Provide the [x, y] coordinate of the cell's center where the given text is located.  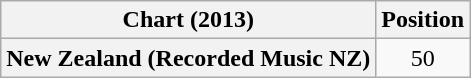
Position [423, 20]
Chart (2013) [188, 20]
New Zealand (Recorded Music NZ) [188, 58]
50 [423, 58]
